Pinpoint the cell where the given text exists, returning its (x, y) midpoint coordinate. 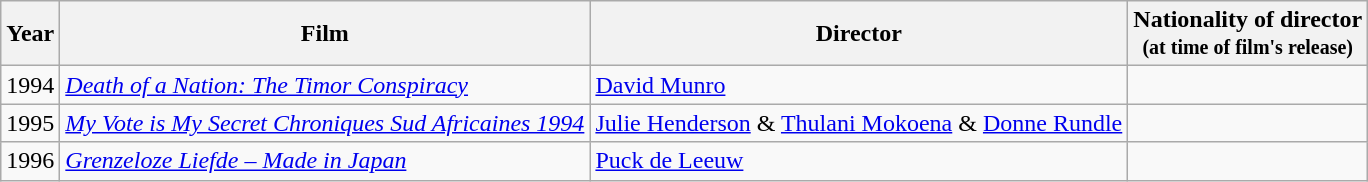
My Vote is My Secret Chroniques Sud Africaines 1994 (325, 123)
1995 (30, 123)
Year (30, 34)
Death of a Nation: The Timor Conspiracy (325, 85)
1994 (30, 85)
Julie Henderson & Thulani Mokoena & Donne Rundle (859, 123)
Nationality of director(at time of film's release) (1248, 34)
David Munro (859, 85)
Puck de Leeuw (859, 161)
Director (859, 34)
Film (325, 34)
Grenzeloze Liefde – Made in Japan (325, 161)
1996 (30, 161)
